Determine the [x, y] coordinate at the center of the cell enclosing the given text.  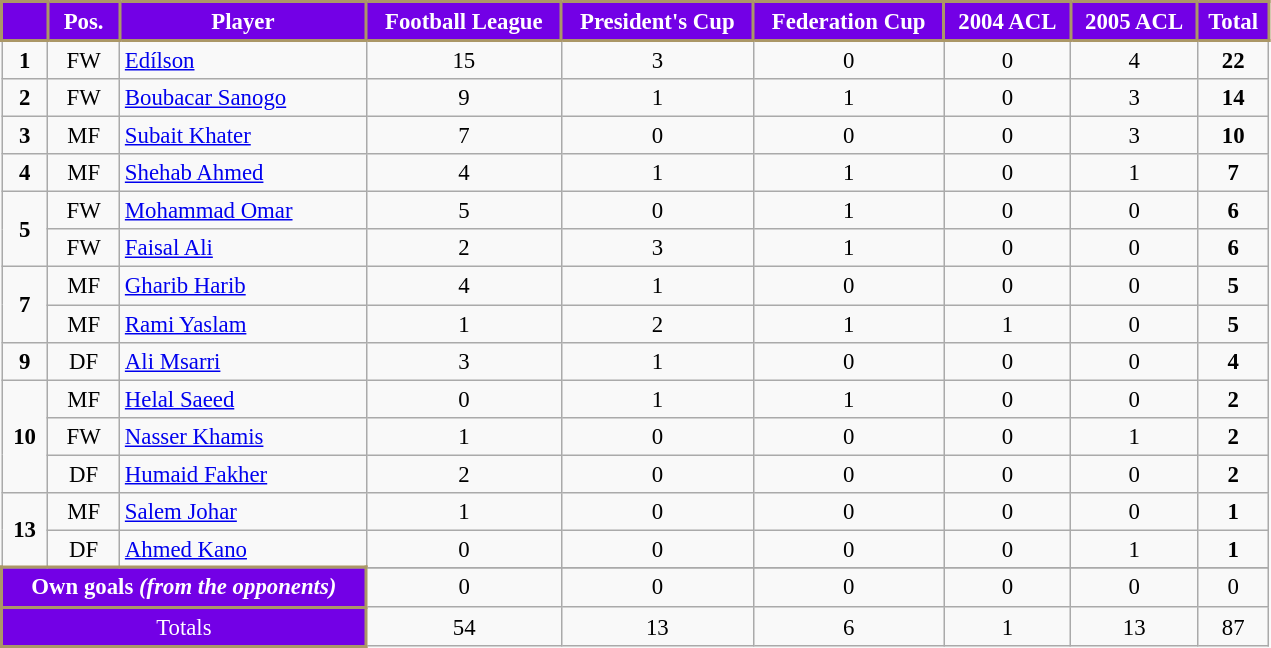
Mohammad Omar [244, 211]
87 [1234, 626]
Subait Khater [244, 136]
14 [1234, 98]
Humaid Fakher [244, 474]
22 [1234, 60]
Player [244, 22]
Helal Saeed [244, 399]
Ahmed Kano [244, 549]
Rami Yaslam [244, 324]
Nasser Khamis [244, 436]
Total [1234, 22]
Gharib Harib [244, 286]
15 [464, 60]
Federation Cup [848, 22]
Ali Msarri [244, 361]
Salem Johar [244, 512]
Edílson [244, 60]
Boubacar Sanogo [244, 98]
Football League [464, 22]
President's Cup [657, 22]
54 [464, 626]
2004 ACL [1008, 22]
Totals [184, 626]
2005 ACL [1134, 22]
Shehab Ahmed [244, 173]
Own goals (from the opponents) [184, 588]
Pos. [84, 22]
Faisal Ali [244, 249]
